From the cell containing the given text, extract its center point as (X, Y) coordinate. 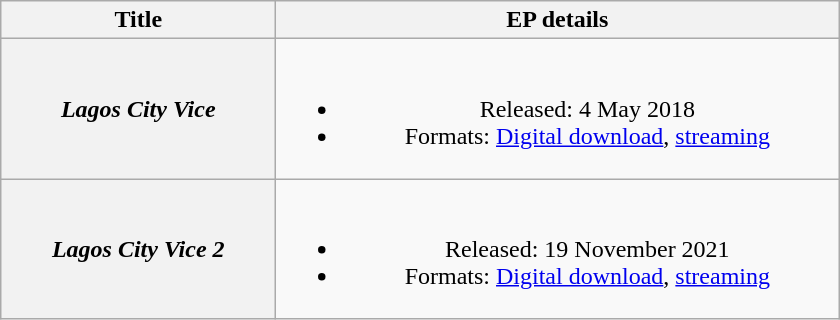
Released: 4 May 2018Formats: Digital download, streaming (558, 109)
Released: 19 November 2021Formats: Digital download, streaming (558, 249)
Lagos City Vice 2 (138, 249)
EP details (558, 20)
Title (138, 20)
Lagos City Vice (138, 109)
